Locate the cell with the specified text and output its [x, y] center coordinate. 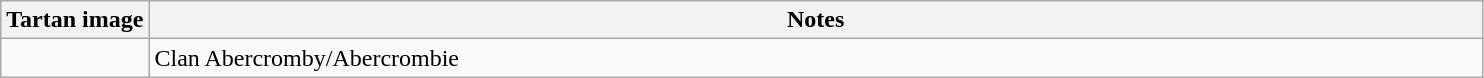
Clan Abercromby/Abercrombie [816, 58]
Notes [816, 20]
Tartan image [75, 20]
